Pinpoint the cell where the given text exists, returning its [x, y] midpoint coordinate. 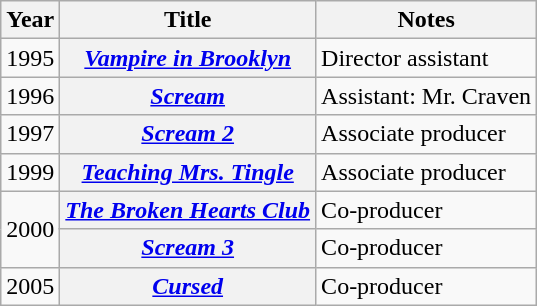
Scream [188, 96]
Scream 3 [188, 248]
Scream 2 [188, 134]
Cursed [188, 286]
2000 [30, 229]
1995 [30, 58]
1999 [30, 172]
Title [188, 20]
Assistant: Mr. Craven [426, 96]
Director assistant [426, 58]
2005 [30, 286]
1997 [30, 134]
Notes [426, 20]
Year [30, 20]
The Broken Hearts Club [188, 210]
Vampire in Brooklyn [188, 58]
1996 [30, 96]
Teaching Mrs. Tingle [188, 172]
